Output the [x, y] coordinate of the center of the cell containing the given text.  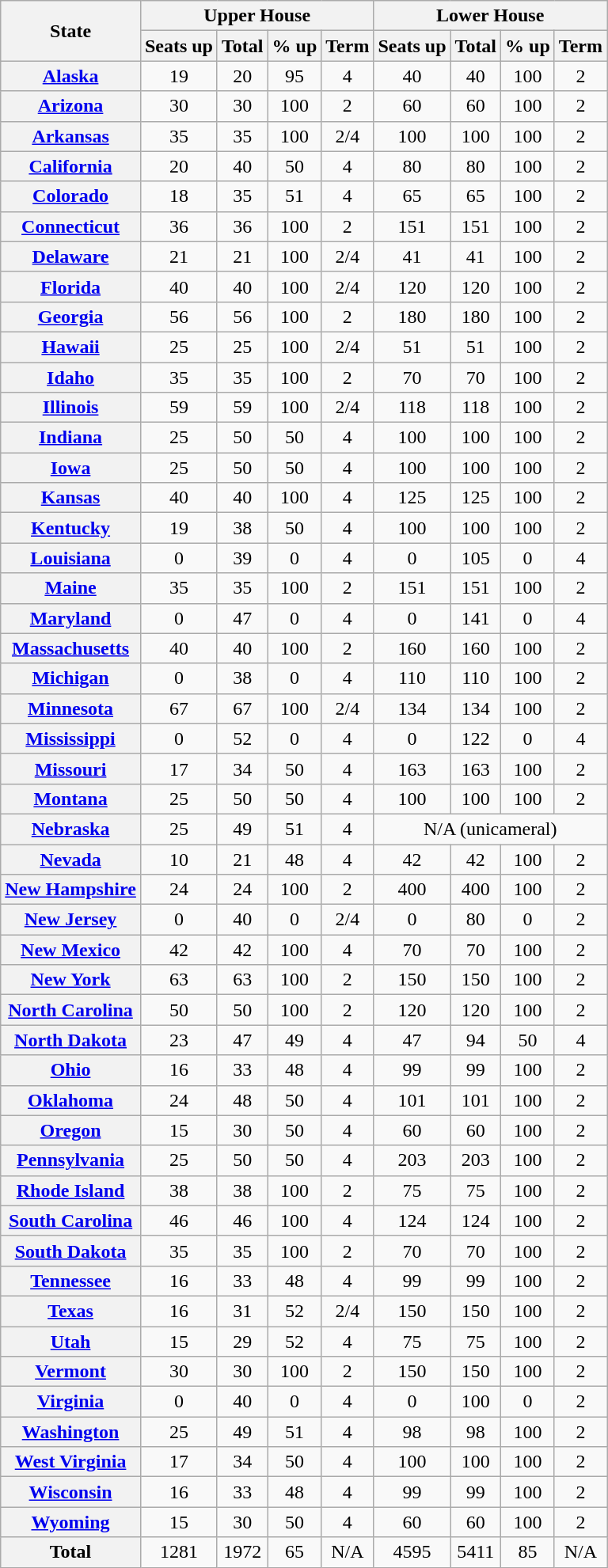
Nebraska [71, 829]
Colorado [71, 196]
122 [476, 738]
South Dakota [71, 1251]
Maryland [71, 618]
New York [71, 980]
18 [179, 196]
105 [476, 558]
New Jersey [71, 920]
Alaska [71, 76]
94 [476, 1040]
North Carolina [71, 1010]
Indiana [71, 438]
New Mexico [71, 950]
95 [294, 76]
Massachusetts [71, 648]
Tennessee [71, 1281]
Oregon [71, 1130]
Texas [71, 1311]
Arizona [71, 106]
Idaho [71, 378]
Hawaii [71, 347]
39 [242, 558]
31 [242, 1311]
1281 [179, 1552]
Lower House [491, 16]
Delaware [71, 256]
85 [528, 1552]
South Carolina [71, 1221]
5411 [476, 1552]
N/A (unicameral) [491, 829]
Iowa [71, 468]
Maine [71, 588]
Pennsylvania [71, 1160]
Washington [71, 1432]
Connecticut [71, 226]
Utah [71, 1342]
Missouri [71, 769]
Arkansas [71, 136]
Vermont [71, 1372]
141 [476, 618]
23 [179, 1040]
4595 [412, 1552]
Mississippi [71, 738]
Oklahoma [71, 1100]
Nevada [71, 859]
Montana [71, 799]
Virginia [71, 1402]
West Virginia [71, 1462]
29 [242, 1342]
Michigan [71, 678]
Kansas [71, 498]
1972 [242, 1552]
New Hampshire [71, 890]
California [71, 166]
Wisconsin [71, 1492]
Georgia [71, 317]
State [71, 31]
Upper House [256, 16]
North Dakota [71, 1040]
Illinois [71, 408]
Rhode Island [71, 1190]
Wyoming [71, 1522]
10 [179, 859]
Minnesota [71, 708]
Louisiana [71, 558]
Florida [71, 287]
Kentucky [71, 528]
Ohio [71, 1070]
